Capture the cell that displays the provided text and extract its (X, Y) central coordinate. 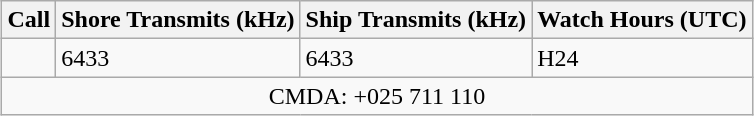
Ship Transmits (kHz) (416, 20)
Watch Hours (UTC) (642, 20)
Call (29, 20)
H24 (642, 58)
Shore Transmits (kHz) (178, 20)
CMDA: +025 711 110 (377, 96)
